Pinpoint the cell where the given text exists, returning its [x, y] midpoint coordinate. 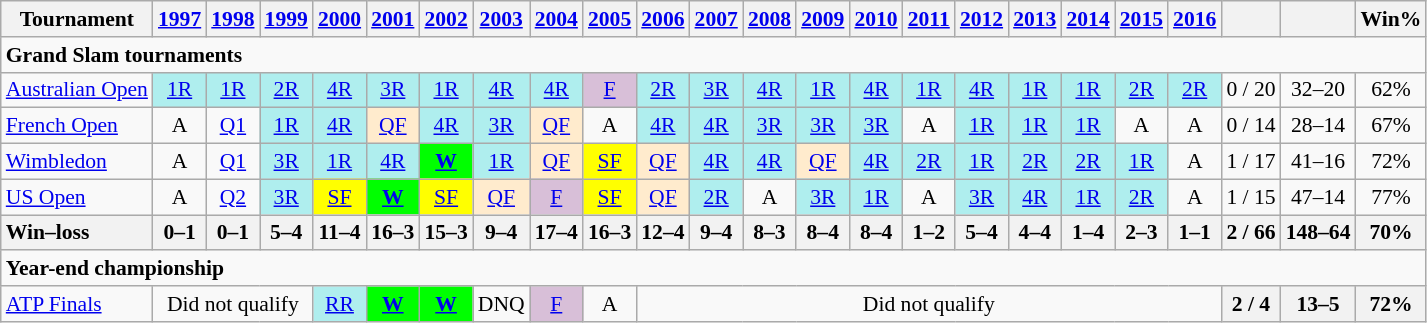
2–3 [1142, 233]
2 / 4 [1250, 304]
RR [340, 304]
28–14 [1318, 126]
1999 [286, 19]
2000 [340, 19]
2 / 66 [1250, 233]
1 / 17 [1250, 162]
Win–loss [77, 233]
4–4 [1034, 233]
148–64 [1318, 233]
0 / 14 [1250, 126]
2008 [770, 19]
1–4 [1088, 233]
8–3 [770, 233]
2015 [1142, 19]
2007 [716, 19]
0 / 20 [1250, 90]
2014 [1088, 19]
2009 [822, 19]
70% [1392, 233]
1–1 [1194, 233]
11–4 [340, 233]
2001 [392, 19]
41–16 [1318, 162]
1 / 15 [1250, 197]
2004 [556, 19]
Year-end championship [714, 269]
2003 [502, 19]
1997 [180, 19]
2005 [610, 19]
Tournament [77, 19]
US Open [77, 197]
1998 [232, 19]
17–4 [556, 233]
Win% [1392, 19]
13–5 [1318, 304]
ATP Finals [77, 304]
Q2 [232, 197]
32–20 [1318, 90]
47–14 [1318, 197]
12–4 [662, 233]
62% [1392, 90]
French Open [77, 126]
77% [1392, 197]
2016 [1194, 19]
Wimbledon [77, 162]
15–3 [446, 233]
Grand Slam tournaments [714, 55]
67% [1392, 126]
Australian Open [77, 90]
2010 [876, 19]
2012 [982, 19]
2006 [662, 19]
1–2 [929, 233]
2011 [929, 19]
2013 [1034, 19]
2002 [446, 19]
DNQ [502, 304]
